Return [x, y] of the center of cell containing provided text 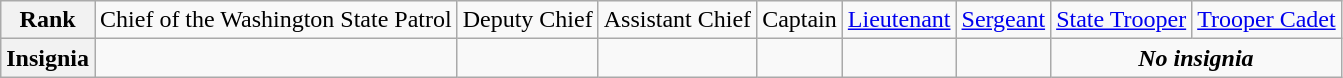
Lieutenant [899, 20]
Captain [800, 20]
Insignia [48, 58]
Deputy Chief [528, 20]
Sergeant [1004, 20]
Assistant Chief [677, 20]
No insignia [1196, 58]
State Trooper [1122, 20]
Trooper Cadet [1267, 20]
Rank [48, 20]
Chief of the Washington State Patrol [276, 20]
